Locate the cell with the specified text and output its [x, y] center coordinate. 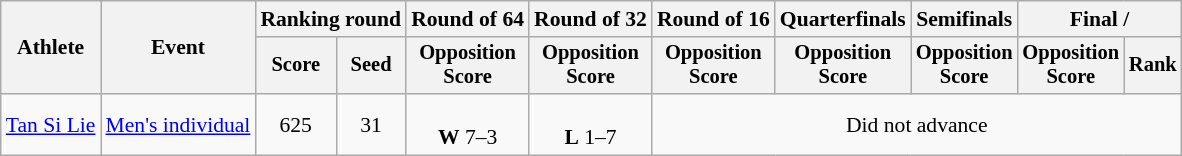
Event [178, 48]
Score [296, 66]
Round of 64 [468, 19]
Did not advance [917, 124]
Final / [1099, 19]
Men's individual [178, 124]
Ranking round [330, 19]
W 7–3 [468, 124]
Semifinals [964, 19]
31 [371, 124]
L 1–7 [590, 124]
Seed [371, 66]
625 [296, 124]
Athlete [51, 48]
Quarterfinals [843, 19]
Tan Si Lie [51, 124]
Round of 32 [590, 19]
Round of 16 [714, 19]
Rank [1153, 66]
